Find where the given text appears and provide that cell's center as [X, Y] coordinate. 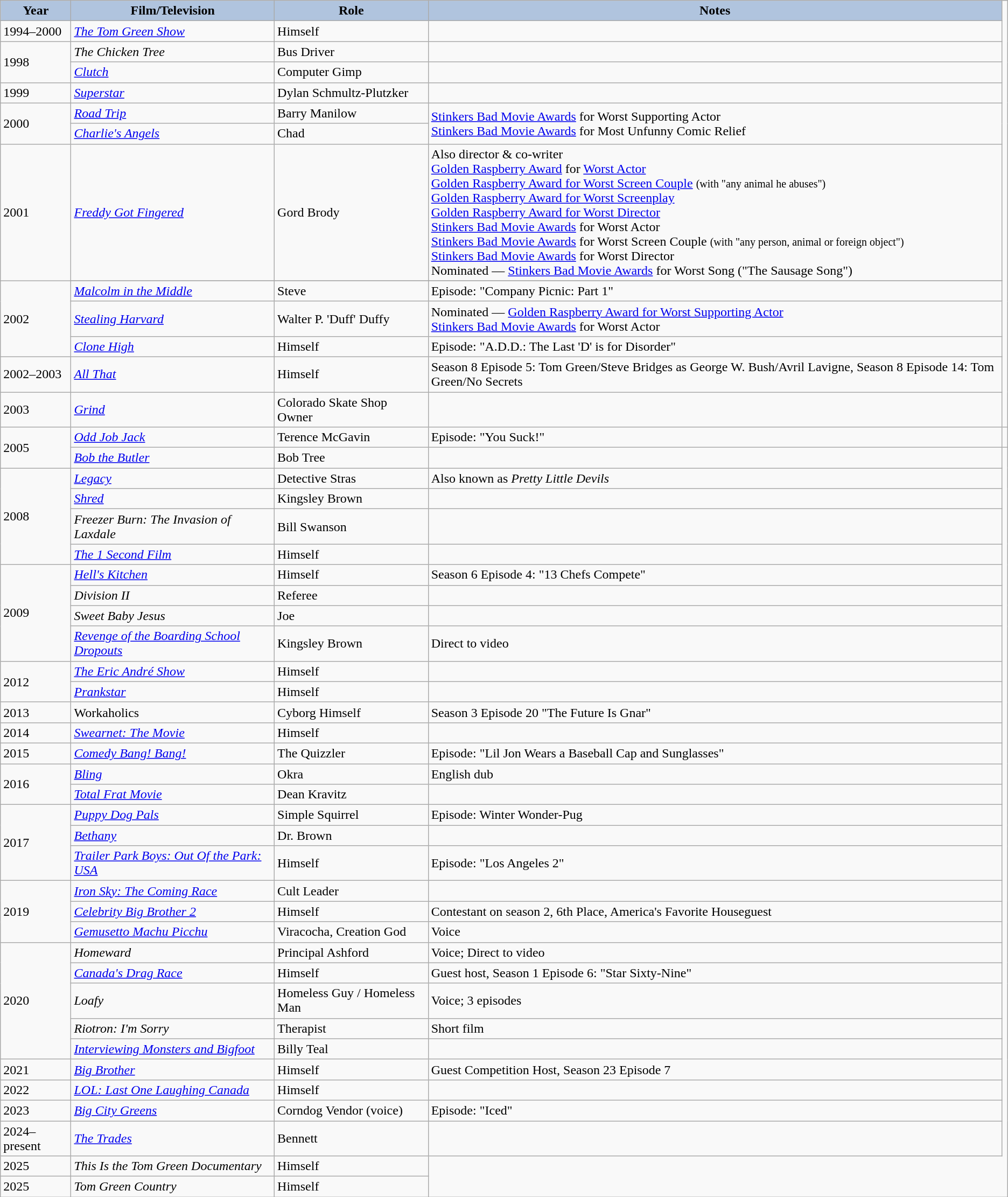
Gord Brody [352, 212]
Superstar [173, 93]
Charlie's Angels [173, 134]
2005 [36, 448]
Okra [352, 774]
Episode: "A.D.D.: The Last 'D' is for Disorder" [715, 346]
Short film [715, 1028]
2021 [36, 1069]
Cyborg Himself [352, 712]
Bling [173, 774]
Therapist [352, 1028]
2000 [36, 123]
LOL: Last One Laughing Canada [173, 1090]
2016 [36, 784]
Homeless Guy / Homeless Man [352, 1001]
Freddy Got Fingered [173, 212]
1998 [36, 62]
2015 [36, 753]
Episode: "Lil Jon Wears a Baseball Cap and Sunglasses" [715, 753]
Loafy [173, 1001]
2002–2003 [36, 374]
Prankstar [173, 692]
Bill Swanson [352, 527]
Also known as Pretty Little Devils [715, 478]
Malcolm in the Middle [173, 291]
Principal Ashford [352, 952]
2008 [36, 516]
Homeward [173, 952]
Legacy [173, 478]
2017 [36, 843]
Bennett [352, 1138]
1999 [36, 93]
Division II [173, 595]
Episode: "Los Angeles 2" [715, 863]
Dean Kravitz [352, 795]
Clutch [173, 72]
Bethany [173, 836]
Total Frat Movie [173, 795]
Odd Job Jack [173, 437]
Billy Teal [352, 1049]
English dub [715, 774]
Contestant on season 2, 6th Place, America's Favorite Houseguest [715, 911]
Freezer Burn: The Invasion of Laxdale [173, 527]
2013 [36, 712]
Nominated — Golden Raspberry Award for Worst Supporting ActorStinkers Bad Movie Awards for Worst Actor [715, 319]
Canada's Drag Race [173, 973]
Grind [173, 409]
Revenge of the Boarding School Dropouts [173, 643]
Bus Driver [352, 52]
2001 [36, 212]
Sweet Baby Jesus [173, 616]
Shred [173, 499]
The Tom Green Show [173, 31]
Stinkers Bad Movie Awards for Worst Supporting ActorStinkers Bad Movie Awards for Most Unfunny Comic Relief [715, 123]
Season 3 Episode 20 "The Future Is Gnar" [715, 712]
Episode: "You Suck!" [715, 437]
Stealing Harvard [173, 319]
2002 [36, 319]
Dr. Brown [352, 836]
The Eric André Show [173, 671]
Bob the Butler [173, 458]
Film/Television [173, 11]
Bob Tree [352, 458]
Voice; 3 episodes [715, 1001]
Interviewing Monsters and Bigfoot [173, 1049]
This Is the Tom Green Documentary [173, 1166]
Episode: Winter Wonder-Pug [715, 815]
Corndog Vendor (voice) [352, 1110]
Role [352, 11]
Season 8 Episode 5: Tom Green/Steve Bridges as George W. Bush/Avril Lavigne, Season 8 Episode 14: Tom Green/No Secrets [715, 374]
Guest host, Season 1 Episode 6: "Star Sixty-Nine" [715, 973]
Tom Green Country [173, 1187]
Road Trip [173, 113]
The Chicken Tree [173, 52]
Riotron: I'm Sorry [173, 1028]
1994–2000 [36, 31]
Dylan Schmultz-Plutzker [352, 93]
2009 [36, 613]
2023 [36, 1110]
Walter P. 'Duff' Duffy [352, 319]
Year [36, 11]
Notes [715, 11]
Referee [352, 595]
Viracocha, Creation God [352, 932]
Big City Greens [173, 1110]
Simple Squirrel [352, 815]
2022 [36, 1090]
Voice; Direct to video [715, 952]
Gemusetto Machu Picchu [173, 932]
Big Brother [173, 1069]
Hell's Kitchen [173, 575]
Workaholics [173, 712]
Joe [352, 616]
The 1 Second Film [173, 554]
Guest Competition Host, Season 23 Episode 7 [715, 1069]
Steve [352, 291]
Barry Manilow [352, 113]
The Trades [173, 1138]
Cult Leader [352, 891]
Clone High [173, 346]
Trailer Park Boys: Out Of the Park: USA [173, 863]
Terence McGavin [352, 437]
Direct to video [715, 643]
Episode: "Iced" [715, 1110]
Puppy Dog Pals [173, 815]
Comedy Bang! Bang! [173, 753]
2014 [36, 733]
Season 6 Episode 4: "13 Chefs Compete" [715, 575]
Voice [715, 932]
2012 [36, 681]
Episode: "Company Picnic: Part 1" [715, 291]
2003 [36, 409]
Iron Sky: The Coming Race [173, 891]
All That [173, 374]
Detective Stras [352, 478]
Colorado Skate Shop Owner [352, 409]
2020 [36, 1001]
Swearnet: The Movie [173, 733]
Computer Gimp [352, 72]
The Quizzler [352, 753]
2024–present [36, 1138]
2019 [36, 911]
Chad [352, 134]
Celebrity Big Brother 2 [173, 911]
